Find where the given text appears and provide that cell's center as (x, y) coordinate. 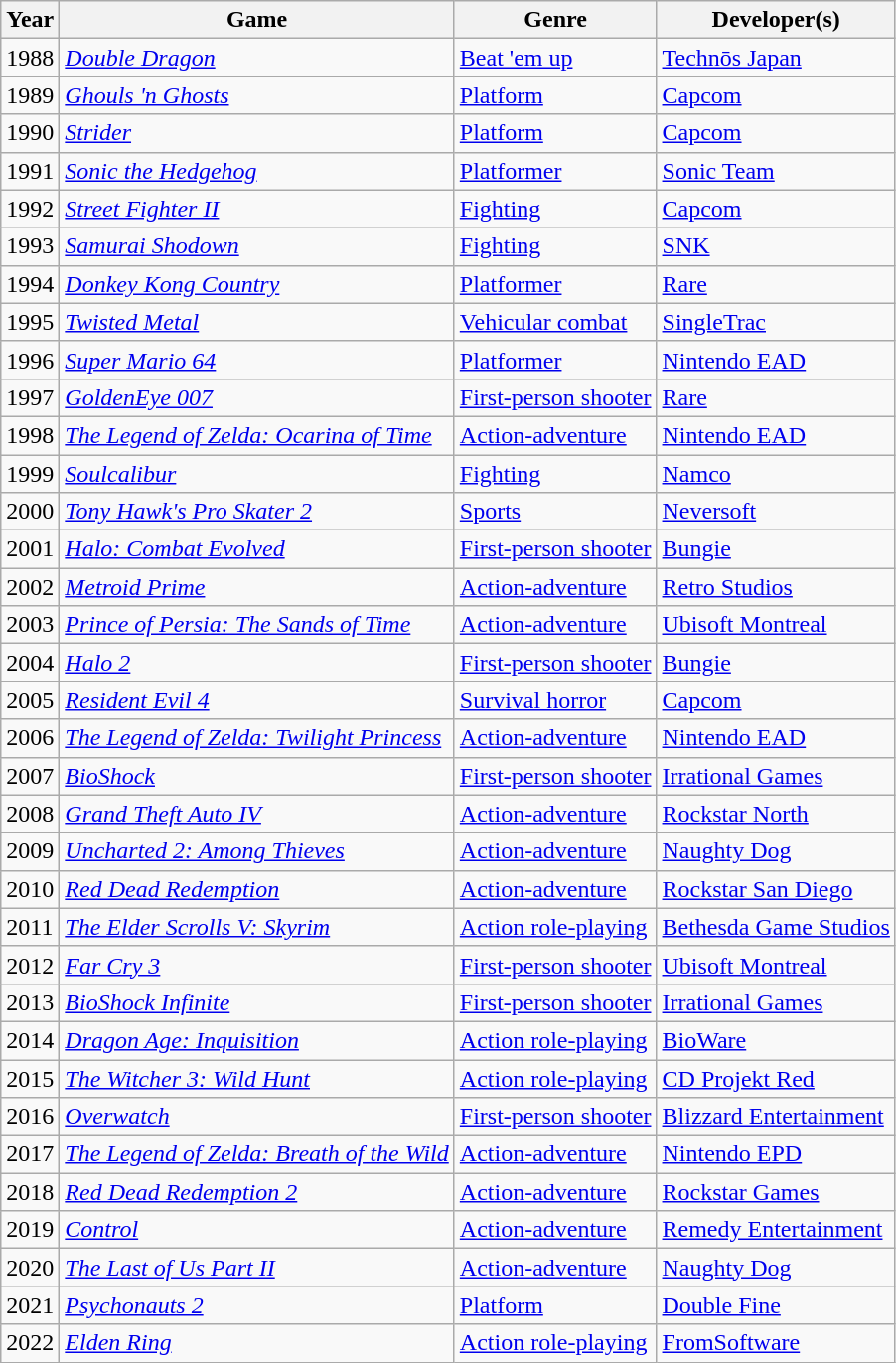
SNK (776, 246)
2010 (30, 889)
Year (30, 20)
Red Dead Redemption (256, 889)
Genre (555, 20)
The Last of Us Part II (256, 1268)
Super Mario 64 (256, 360)
Rockstar North (776, 814)
The Witcher 3: Wild Hunt (256, 1078)
The Elder Scrolls V: Skyrim (256, 927)
Ghouls 'n Ghosts (256, 95)
1990 (30, 133)
Bethesda Game Studios (776, 927)
2013 (30, 1002)
Blizzard Entertainment (776, 1117)
2020 (30, 1268)
Metroid Prime (256, 587)
1997 (30, 397)
2012 (30, 965)
Remedy Entertainment (776, 1230)
Elden Ring (256, 1343)
Red Dead Redemption 2 (256, 1192)
Sonic the Hedgehog (256, 171)
Beat 'em up (555, 58)
Halo: Combat Evolved (256, 549)
The Legend of Zelda: Breath of the Wild (256, 1154)
2022 (30, 1343)
Double Dragon (256, 58)
Prince of Persia: The Sands of Time (256, 625)
Street Fighter II (256, 209)
1991 (30, 171)
1996 (30, 360)
Sonic Team (776, 171)
Retro Studios (776, 587)
Rockstar Games (776, 1192)
1989 (30, 95)
Uncharted 2: Among Thieves (256, 851)
BioShock (256, 776)
Control (256, 1230)
1988 (30, 58)
SingleTrac (776, 322)
2017 (30, 1154)
1994 (30, 284)
The Legend of Zelda: Ocarina of Time (256, 435)
Twisted Metal (256, 322)
2011 (30, 927)
Grand Theft Auto IV (256, 814)
1999 (30, 474)
2009 (30, 851)
2001 (30, 549)
Technōs Japan (776, 58)
BioShock Infinite (256, 1002)
Developer(s) (776, 20)
2005 (30, 700)
Donkey Kong Country (256, 284)
CD Projekt Red (776, 1078)
Game (256, 20)
Vehicular combat (555, 322)
Survival horror (555, 700)
Soulcalibur (256, 474)
1995 (30, 322)
Neversoft (776, 512)
1998 (30, 435)
2004 (30, 663)
Far Cry 3 (256, 965)
Sports (555, 512)
Tony Hawk's Pro Skater 2 (256, 512)
Rockstar San Diego (776, 889)
Strider (256, 133)
2014 (30, 1040)
2019 (30, 1230)
2021 (30, 1305)
1992 (30, 209)
Halo 2 (256, 663)
Namco (776, 474)
2016 (30, 1117)
2006 (30, 738)
2018 (30, 1192)
FromSoftware (776, 1343)
GoldenEye 007 (256, 397)
2015 (30, 1078)
Double Fine (776, 1305)
2007 (30, 776)
Samurai Shodown (256, 246)
1993 (30, 246)
Nintendo EPD (776, 1154)
2003 (30, 625)
Dragon Age: Inquisition (256, 1040)
2000 (30, 512)
Overwatch (256, 1117)
2008 (30, 814)
2002 (30, 587)
Psychonauts 2 (256, 1305)
The Legend of Zelda: Twilight Princess (256, 738)
BioWare (776, 1040)
Resident Evil 4 (256, 700)
